From the cell containing the given text, extract its center point as [X, Y] coordinate. 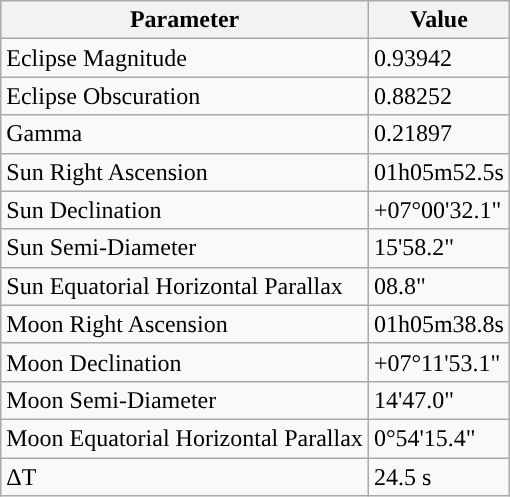
0.93942 [438, 58]
+07°11'53.1" [438, 362]
08.8" [438, 286]
24.5 s [438, 477]
14'47.0" [438, 400]
Sun Equatorial Horizontal Parallax [185, 286]
0.21897 [438, 134]
Gamma [185, 134]
Sun Declination [185, 210]
01h05m52.5s [438, 172]
Moon Equatorial Horizontal Parallax [185, 438]
Value [438, 20]
0°54'15.4" [438, 438]
Moon Right Ascension [185, 324]
Parameter [185, 20]
0.88252 [438, 96]
15'58.2" [438, 248]
01h05m38.8s [438, 324]
Moon Semi-Diameter [185, 400]
Eclipse Obscuration [185, 96]
ΔT [185, 477]
Moon Declination [185, 362]
+07°00'32.1" [438, 210]
Eclipse Magnitude [185, 58]
Sun Right Ascension [185, 172]
Sun Semi-Diameter [185, 248]
